Scan for the cell matching the given text and deliver its [X, Y] coordinate at center. 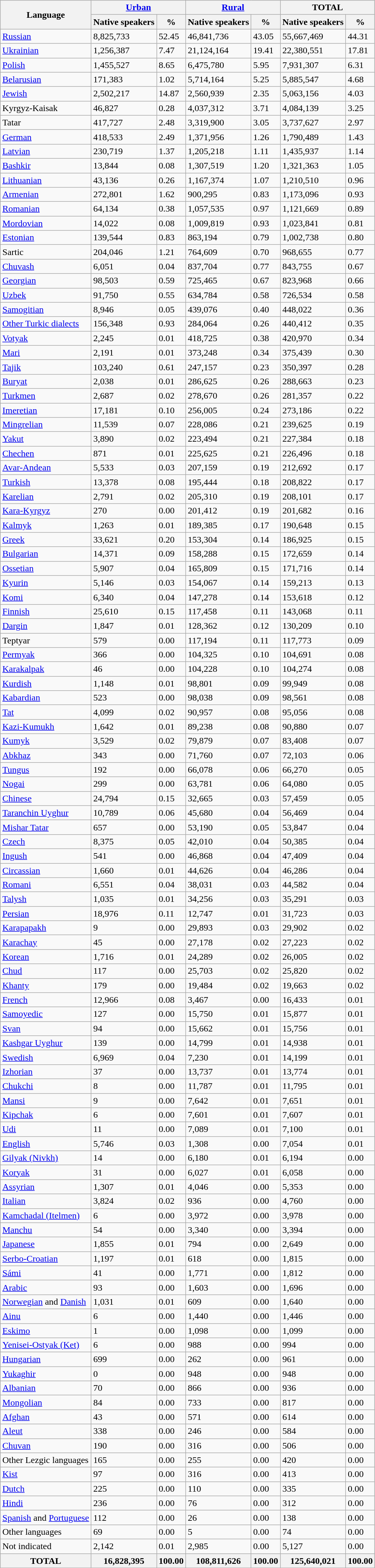
Ingush [46, 856]
1,790,489 [313, 137]
71,760 [218, 755]
64,134 [124, 209]
89,238 [218, 727]
2,649 [313, 1244]
2,142 [124, 1546]
420,970 [313, 338]
0.55 [171, 295]
699 [124, 1359]
Bulgarian [46, 554]
227,384 [313, 439]
Samoyedic [46, 1014]
375,439 [313, 353]
Karachay [46, 942]
Votyak [46, 338]
584 [313, 1431]
159,213 [313, 583]
0.80 [360, 238]
0 [124, 1374]
236 [124, 1503]
2,791 [124, 496]
Samogitian [46, 309]
44,582 [313, 885]
1,308 [218, 1144]
Yakut [46, 439]
201,682 [313, 511]
4,046 [218, 1187]
34,256 [218, 899]
Teptyar [46, 640]
7,230 [218, 1057]
158,288 [218, 554]
2,191 [124, 353]
205,310 [218, 496]
128,362 [218, 626]
Kara-Kyrgyz [46, 511]
165,809 [218, 568]
72,103 [313, 755]
26 [218, 1517]
1,256,387 [124, 51]
0.97 [265, 209]
Taranchin Uyghur [46, 813]
55,667,469 [313, 36]
2.48 [171, 122]
63,781 [218, 784]
4.68 [360, 79]
Korean [46, 957]
7,607 [313, 1115]
Kalmyk [46, 525]
29,902 [313, 928]
103,240 [124, 367]
33,621 [124, 540]
44.31 [360, 36]
1,815 [313, 1259]
Mishar Tatar [46, 827]
16,433 [313, 1000]
228,086 [218, 425]
Czech [46, 841]
Belarusian [46, 79]
657 [124, 827]
Hindi [46, 1503]
1,307,519 [218, 165]
108,811,626 [218, 1561]
3,890 [124, 439]
1.37 [171, 151]
Mingrelian [46, 425]
0.79 [265, 238]
17,181 [124, 410]
Kashgar Uyghur [46, 1043]
69 [124, 1532]
1,855 [124, 1244]
579 [124, 640]
Yukaghir [46, 1374]
Greek [46, 540]
725,465 [218, 281]
Aleut [46, 1431]
Kumyk [46, 741]
961 [313, 1359]
Not indicated [46, 1546]
1,435,937 [313, 151]
Abkhaz [46, 755]
46,841,736 [218, 36]
1,771 [218, 1273]
5,353 [313, 1187]
230,719 [124, 151]
Koryak [46, 1172]
284,064 [218, 324]
1,321,363 [313, 165]
Georgian [46, 281]
Yenisei-Ostyak (Ket) [46, 1345]
1,642 [124, 727]
212,692 [313, 468]
24,794 [124, 798]
Karelian [46, 496]
817 [313, 1403]
440,412 [313, 324]
1,099 [313, 1330]
1,440 [218, 1316]
Sartic [46, 252]
27,178 [218, 942]
7,601 [218, 1115]
83,408 [313, 741]
154,067 [218, 583]
614 [313, 1417]
Kabardian [46, 698]
1,696 [313, 1287]
14,371 [124, 554]
110 [218, 1489]
6,058 [313, 1172]
46,827 [124, 108]
Buryat [46, 381]
117,773 [313, 640]
19.41 [265, 51]
Mordovian [46, 223]
2,245 [124, 338]
11,795 [313, 1086]
French [46, 1000]
37 [124, 1072]
35,291 [313, 899]
Manchu [46, 1230]
47,409 [313, 856]
Mansi [46, 1101]
2,502,217 [124, 94]
29,893 [218, 928]
Serbo-Croatian [46, 1259]
417,727 [124, 122]
42,010 [218, 841]
13,737 [218, 1072]
1,660 [124, 870]
6.31 [360, 65]
420 [313, 1460]
76 [218, 1503]
14,022 [124, 223]
45 [124, 942]
46,286 [313, 870]
11,787 [218, 1086]
1,098 [218, 1330]
104,325 [218, 655]
Chechen [46, 453]
6,551 [124, 885]
8 [124, 1086]
Tungus [46, 770]
31,723 [313, 914]
541 [124, 856]
413 [313, 1474]
112 [124, 1517]
46,868 [218, 856]
3,467 [218, 1000]
299 [124, 784]
Nogai [46, 784]
239,625 [313, 425]
225 [124, 1489]
1,057,535 [218, 209]
7,100 [313, 1129]
208,101 [313, 496]
4.03 [360, 94]
43,136 [124, 180]
74 [313, 1532]
Dutch [46, 1489]
1.62 [171, 195]
1,121,669 [313, 209]
5,746 [124, 1144]
226,496 [313, 453]
13,844 [124, 165]
79,879 [218, 741]
1,263 [124, 525]
Persian [46, 914]
1,173,096 [313, 195]
866 [218, 1388]
2,985 [218, 1546]
1,002,738 [313, 238]
Rural [233, 8]
16,828,395 [124, 1561]
Lithuanian [46, 180]
1.05 [360, 165]
794 [218, 1244]
Japanese [46, 1244]
201,412 [218, 511]
26,005 [313, 957]
Jewish [46, 94]
44,626 [218, 870]
270 [124, 511]
255 [218, 1460]
0.66 [360, 281]
312 [313, 1503]
Gilyak (Nivkh) [46, 1158]
5,127 [313, 1546]
98,038 [218, 698]
0.70 [265, 252]
94 [124, 1028]
147,278 [218, 597]
3,319,900 [218, 122]
3,394 [313, 1230]
2.35 [265, 94]
189,385 [218, 525]
53,190 [218, 827]
130,209 [313, 626]
41 [124, 1273]
0.30 [360, 353]
0.20 [171, 540]
Mongolian [46, 1403]
Chuvash [46, 266]
Mari [46, 353]
1,148 [124, 683]
90,880 [313, 727]
Bashkir [46, 165]
24,289 [218, 957]
Kamchadal (Itelmen) [46, 1215]
186,925 [313, 540]
Kyurin [46, 583]
Ukrainian [46, 51]
171,716 [313, 568]
165 [124, 1460]
1,009,819 [218, 223]
204,046 [124, 252]
Dargin [46, 626]
Karakalpak [46, 669]
27,223 [313, 942]
7,931,307 [313, 65]
863,194 [218, 238]
0.61 [171, 367]
Komi [46, 597]
66,270 [313, 770]
Udi [46, 1129]
373,248 [218, 353]
Circassian [46, 870]
350,397 [313, 367]
46 [124, 669]
8,375 [124, 841]
1,035 [124, 899]
21,124,164 [218, 51]
117,458 [218, 611]
4,760 [313, 1201]
Estonian [46, 238]
0.40 [265, 309]
90,957 [218, 712]
262 [218, 1359]
1.43 [360, 137]
837,704 [218, 266]
Russian [46, 36]
Karapapakh [46, 928]
900,295 [218, 195]
99,949 [313, 683]
634,784 [218, 295]
8,825,733 [124, 36]
125,640,021 [313, 1561]
15,750 [218, 1014]
3,737,627 [313, 122]
439,076 [218, 309]
2.97 [360, 122]
Kyrgyz-Kaisak [46, 108]
95,056 [313, 712]
272,801 [124, 195]
1,205,218 [218, 151]
5,063,156 [313, 94]
843,755 [313, 266]
Language [46, 15]
Romani [46, 885]
Kipchak [46, 1115]
98,561 [313, 698]
7,054 [313, 1144]
246 [218, 1431]
3,824 [124, 1201]
139,544 [124, 238]
5.95 [265, 65]
93 [124, 1287]
6,027 [218, 1172]
5,146 [124, 583]
190,648 [313, 525]
179 [124, 985]
764,609 [218, 252]
32,665 [218, 798]
5,885,547 [313, 79]
English [46, 1144]
Hungarian [46, 1359]
104,274 [313, 669]
25,820 [313, 971]
988 [218, 1345]
Other Lezgic languages [46, 1460]
343 [124, 755]
66,078 [218, 770]
609 [218, 1302]
Turkish [46, 482]
45,680 [218, 813]
57,459 [313, 798]
143,068 [313, 611]
1,023,841 [313, 223]
Italian [46, 1201]
25,703 [218, 971]
5,714,164 [218, 79]
Polish [46, 65]
4,084,139 [313, 108]
43 [124, 1417]
Avar-Andean [46, 468]
1.14 [360, 151]
Kazi-Kumukh [46, 727]
0.89 [360, 209]
104,228 [218, 669]
1 [124, 1330]
Albanian [46, 1388]
98,503 [124, 281]
117,194 [218, 640]
Urban [138, 8]
Izhorian [46, 1072]
56,469 [313, 813]
1,031 [124, 1302]
6,051 [124, 266]
190 [124, 1446]
3.71 [265, 108]
6,180 [218, 1158]
1,812 [313, 1273]
208,822 [313, 482]
366 [124, 655]
98,801 [218, 683]
11 [124, 1129]
Uzbek [46, 295]
338 [124, 1431]
2,687 [124, 396]
Talysh [46, 899]
3,978 [313, 1215]
25,610 [124, 611]
1,603 [218, 1287]
3,529 [124, 741]
Arabic [46, 1287]
Tatar [46, 122]
12,747 [218, 914]
Afghan [46, 1417]
156,348 [124, 324]
1.20 [265, 165]
5,533 [124, 468]
418,533 [124, 137]
225,625 [218, 453]
726,534 [313, 295]
0.59 [171, 281]
1,307 [124, 1187]
8,946 [124, 309]
5.25 [265, 79]
448,022 [313, 309]
6,475,780 [218, 65]
127 [124, 1014]
Svan [46, 1028]
84 [124, 1403]
171,383 [124, 79]
Other Turkic dialects [46, 324]
97 [124, 1474]
1,371,956 [218, 137]
Chuvan [46, 1446]
Latvian [46, 151]
German [46, 137]
0.13 [360, 583]
0.16 [360, 511]
281,357 [313, 396]
12,966 [124, 1000]
91,750 [124, 295]
52.45 [171, 36]
14,938 [313, 1043]
5 [218, 1532]
0.81 [360, 223]
11,539 [124, 425]
Permyak [46, 655]
Sámi [46, 1273]
Ossetian [46, 568]
53,847 [313, 827]
15,756 [313, 1028]
3,340 [218, 1230]
Tat [46, 712]
14.87 [171, 94]
0.24 [265, 410]
571 [218, 1417]
207,159 [218, 468]
223,494 [218, 439]
13,774 [313, 1072]
138 [313, 1517]
2.49 [171, 137]
1,446 [313, 1316]
6,969 [124, 1057]
Spanish and Portuguese [46, 1517]
Ainu [46, 1316]
Armenian [46, 195]
Other languages [46, 1532]
618 [218, 1259]
Assyrian [46, 1187]
418,725 [218, 338]
1,210,510 [313, 180]
104,691 [313, 655]
7.47 [171, 51]
968,655 [313, 252]
31 [124, 1172]
8.65 [171, 65]
1,716 [124, 957]
286,625 [218, 381]
Imeretian [46, 410]
Eskimo [46, 1330]
3.25 [360, 108]
7,089 [218, 1129]
Finnish [46, 611]
43.05 [265, 36]
1.26 [265, 137]
7,651 [313, 1101]
172,659 [313, 554]
192 [124, 770]
1,455,527 [124, 65]
Turkmen [46, 396]
823,968 [313, 281]
523 [124, 698]
64,080 [313, 784]
15,662 [218, 1028]
247,157 [218, 367]
6,194 [313, 1158]
278,670 [218, 396]
Chud [46, 971]
Tajik [46, 367]
335 [313, 1489]
14 [124, 1158]
19,663 [313, 985]
3.05 [265, 122]
4,099 [124, 712]
19,484 [218, 985]
1.11 [265, 151]
Chukchi [46, 1086]
5,907 [124, 568]
38,031 [218, 885]
10,789 [124, 813]
Romanian [46, 209]
153,304 [218, 540]
0.35 [360, 324]
1.21 [171, 252]
7,642 [218, 1101]
2,038 [124, 381]
18,976 [124, 914]
Kist [46, 1474]
994 [313, 1345]
1,167,374 [218, 180]
17.81 [360, 51]
15,877 [313, 1014]
14,199 [313, 1057]
1.07 [265, 180]
288,663 [313, 381]
506 [313, 1446]
1,640 [313, 1302]
117 [124, 971]
1.02 [171, 79]
0.96 [360, 180]
70 [124, 1388]
139 [124, 1043]
1,197 [124, 1259]
50,385 [313, 841]
6,340 [124, 597]
273,186 [313, 410]
2,560,939 [218, 94]
Swedish [46, 1057]
14,799 [218, 1043]
195,444 [218, 482]
13,378 [124, 482]
153,618 [313, 597]
3,972 [218, 1215]
4,037,312 [218, 108]
256,005 [218, 410]
Norwegian and Danish [46, 1302]
Khanty [46, 985]
Kurdish [46, 683]
733 [218, 1403]
Chinese [46, 798]
22,380,551 [313, 51]
871 [124, 453]
0.36 [360, 309]
1,847 [124, 626]
54 [124, 1230]
